Capture the cell that displays the provided text and extract its (x, y) central coordinate. 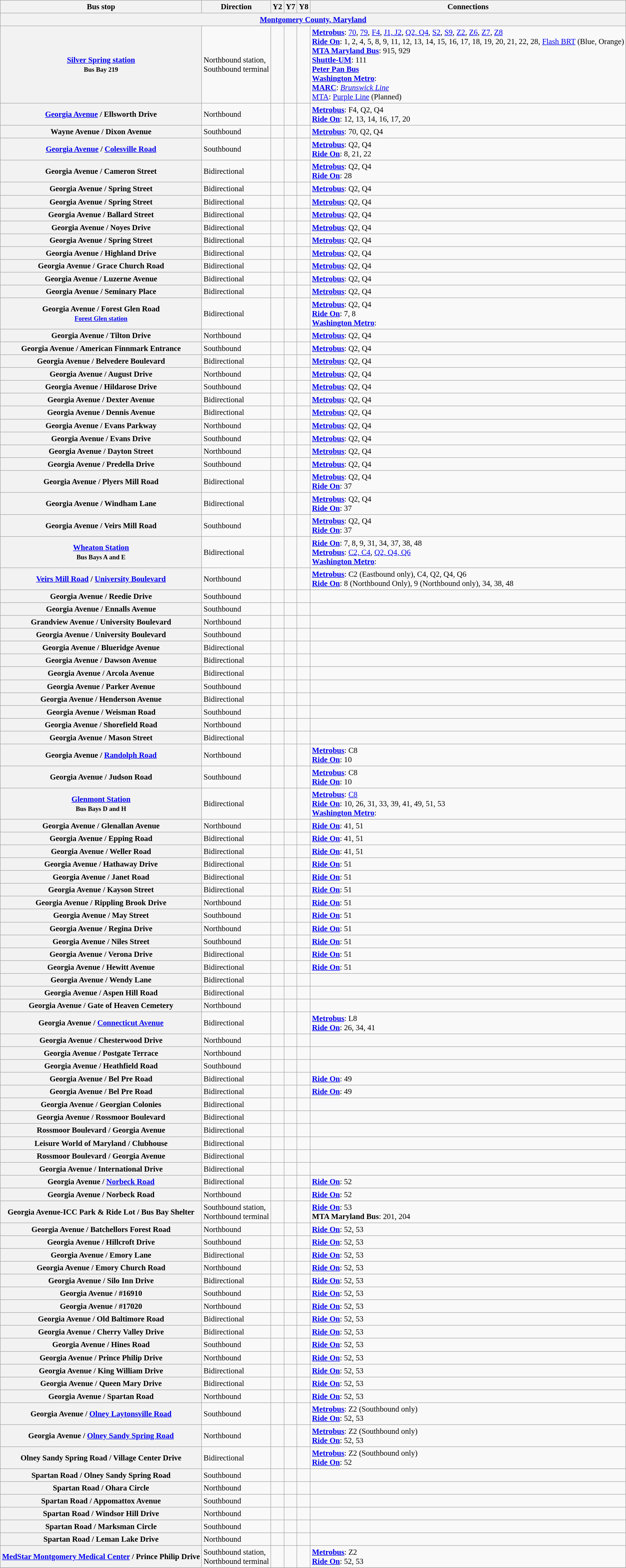
Wheaton StationBus Bays A and E (101, 552)
Georgia Avenue / Blueridge Avenue (101, 648)
Georgia Avenue / Judson Road (101, 777)
Metrobus: F4, Q2, Q4 Ride On: 12, 13, 14, 16, 17, 20 (468, 115)
Georgia Avenue / Colesville Road (101, 150)
Georgia Avenue / International Drive (101, 1169)
Georgia Avenue / Rossmoor Boulevard (101, 1118)
Georgia Avenue / Weisman Road (101, 712)
Ride On: 7, 8, 9, 31, 34, 37, 38, 48 Metrobus: C2, C4, Q2, Q4, Q6 Washington Metro: (468, 552)
Georgia Avenue / Wendy Lane (101, 980)
Georgia Avenue / Regina Drive (101, 928)
Georgia Avenue / August Drive (101, 374)
Georgia Avenue / Tilton Drive (101, 336)
Georgia Avenue / Cameron Street (101, 171)
Georgia Avenue / Hildarose Drive (101, 387)
Ride On: 53 MTA Maryland Bus: 201, 204 (468, 1212)
Metrobus: Z2 (Southbound only) Ride On: 52 (468, 1458)
Georgia Avenue / Hathaway Drive (101, 864)
Georgia Avenue / Ellsworth Drive (101, 115)
Georgia Avenue / Henderson Avenue (101, 699)
Georgia Avenue / Forest Glen RoadForest Glen station (101, 313)
Georgia Avenue / Seminary Place (101, 292)
Georgia Avenue / Emory Church Road (101, 1268)
Georgia Avenue / Old Baltimore Road (101, 1319)
Georgia Avenue / Weller Road (101, 852)
Direction (236, 7)
Georgia Avenue / Dexter Avenue (101, 400)
Georgia Avenue / Windham Lane (101, 503)
Georgia Avenue / Chesterwood Drive (101, 1040)
Georgia Avenue / Ennalls Avenue (101, 609)
Georgia Avenue / Connecticut Avenue (101, 1023)
Georgia Avenue / Georgian Colonies (101, 1105)
Georgia Avenue / Heathfield Road (101, 1066)
Georgia Avenue / Evans Drive (101, 438)
Georgia Avenue / Shorefield Road (101, 725)
Spartan Road / Marksman Circle (101, 1527)
Montgomery County, Maryland (313, 20)
MedStar Montgomery Medical Center / Prince Philip Drive (101, 1557)
Metrobus: Q2, Q4 Ride On: 28 (468, 171)
Georgia Avenue / Noyes Drive (101, 227)
Georgia Avenue / Belvedere Boulevard (101, 361)
Georgia Avenue / Postgate Terrace (101, 1053)
Wayne Avenue / Dixon Avenue (101, 132)
Georgia Avenue / Randolph Road (101, 755)
Georgia Avenue / Aspen Hill Road (101, 993)
Connections (468, 7)
Georgia Avenue / Arcola Avenue (101, 673)
Georgia Avenue / Olney Sandy Spring Road (101, 1436)
Georgia Avenue / Ballard Street (101, 214)
Georgia Avenue / Gate of Heaven Cemetery (101, 1006)
Georgia Avenue / Dayton Street (101, 451)
Georgia Avenue-ICC Park & Ride Lot / Bus Bay Shelter (101, 1212)
Leisure World of Maryland / Clubhouse (101, 1143)
Georgia Avenue / Hillcroft Drive (101, 1242)
Georgia Avenue / Dennis Avenue (101, 413)
Georgia Avenue / Cherry Valley Drive (101, 1332)
Veirs Mill Road / University Boulevard (101, 579)
Georgia Avenue / #16910 (101, 1293)
Georgia Avenue / American Finnmark Entrance (101, 349)
Georgia Avenue / Parker Avenue (101, 686)
Georgia Avenue / Kayson Street (101, 890)
Spartan Road / Leman Lake Drive (101, 1539)
Georgia Avenue / May Street (101, 916)
Olney Sandy Spring Road / Village Center Drive (101, 1458)
Northbound station,Southbound terminal (236, 65)
Georgia Avenue / Niles Street (101, 941)
Spartan Road / Ohara Circle (101, 1488)
Spartan Road / Windsor Hill Drive (101, 1514)
Y8 (304, 7)
Georgia Avenue / Predella Drive (101, 464)
Georgia Avenue / Verona Drive (101, 954)
Metrobus: C8 Ride On: 10, 26, 31, 33, 39, 41, 49, 51, 53 Washington Metro: (468, 804)
Y2 (277, 7)
Georgia Avenue / Janet Road (101, 877)
Georgia Avenue / Plyers Mill Road (101, 481)
Metrobus: Q2, Q4 Ride On: 8, 21, 22 (468, 150)
Georgia Avenue / Emory Lane (101, 1255)
Metrobus: L8 Ride On: 26, 34, 41 (468, 1023)
Georgia Avenue / Reedie Drive (101, 597)
Georgia Avenue / Queen Mary Drive (101, 1383)
Bus stop (101, 7)
Georgia Avenue / Epping Road (101, 839)
Metrobus: 70, Q2, Q4 (468, 132)
Georgia Avenue / Evans Parkway (101, 425)
Georgia Avenue / Batchellors Forest Road (101, 1229)
Spartan Road / Olney Sandy Spring Road (101, 1475)
Metrobus: C2 (Eastbound only), C4, Q2, Q4, Q6 Ride On: 8 (Northbound Only), 9 (Northbound only), 34, 38, 48 (468, 579)
Georgia Avenue / Spartan Road (101, 1396)
Georgia Avenue / Luzerne Avenue (101, 279)
Georgia Avenue / Hewitt Avenue (101, 967)
Georgia Avenue / Dawson Avenue (101, 661)
Metrobus: Z2 Ride On: 52, 53 (468, 1557)
Georgia Avenue / Hines Road (101, 1345)
Georgia Avenue / King William Drive (101, 1371)
Georgia Avenue / Veirs Mill Road (101, 526)
Grandview Avenue / University Boulevard (101, 622)
Georgia Avenue / #17020 (101, 1306)
Georgia Avenue / Mason Street (101, 738)
Georgia Avenue / Glenallan Avenue (101, 826)
Georgia Avenue / Prince Philip Drive (101, 1358)
Georgia Avenue / Grace Church Road (101, 266)
Georgia Avenue / Rippling Brook Drive (101, 903)
Georgia Avenue / Silo Inn Drive (101, 1281)
Georgia Avenue / Highland Drive (101, 253)
Georgia Avenue / University Boulevard (101, 635)
Georgia Avenue / Olney Laytonsville Road (101, 1414)
Y7 (290, 7)
Metrobus: Q2, Q4 Ride On: 7, 8 Washington Metro: (468, 313)
Glenmont StationBus Bays D and H (101, 804)
Silver Spring stationBus Bay 219 (101, 65)
Spartan Road / Appomattox Avenue (101, 1501)
